Return (x, y) of the center of cell containing provided text 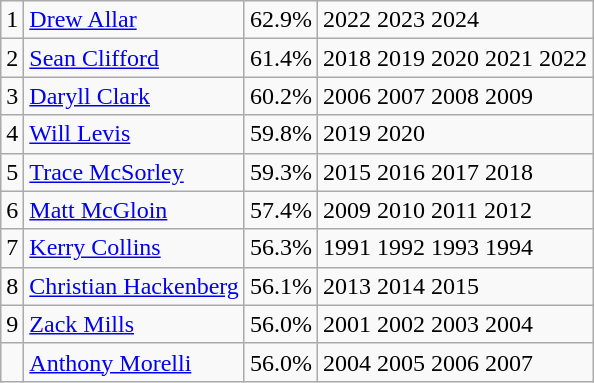
Drew Allar (134, 20)
Kerry Collins (134, 248)
2004 2005 2006 2007 (454, 362)
Sean Clifford (134, 58)
9 (12, 324)
61.4% (280, 58)
2 (12, 58)
2013 2014 2015 (454, 286)
Zack Mills (134, 324)
5 (12, 172)
2006 2007 2008 2009 (454, 96)
59.8% (280, 134)
6 (12, 210)
8 (12, 286)
2022 2023 2024 (454, 20)
7 (12, 248)
2015 2016 2017 2018 (454, 172)
56.1% (280, 286)
Matt McGloin (134, 210)
3 (12, 96)
Anthony Morelli (134, 362)
2018 2019 2020 2021 2022 (454, 58)
Christian Hackenberg (134, 286)
4 (12, 134)
Trace McSorley (134, 172)
59.3% (280, 172)
1 (12, 20)
1991 1992 1993 1994 (454, 248)
Will Levis (134, 134)
2019 2020 (454, 134)
60.2% (280, 96)
Daryll Clark (134, 96)
57.4% (280, 210)
2009 2010 2011 2012 (454, 210)
56.3% (280, 248)
62.9% (280, 20)
2001 2002 2003 2004 (454, 324)
